Find where the given text appears and provide that cell's center as (X, Y) coordinate. 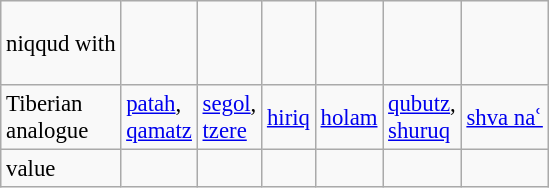
value (61, 169)
Tiberiananalogue (61, 118)
hiriq (289, 118)
qubutz,shuruq (422, 118)
shva naʿ (504, 118)
patah,qamatz (159, 118)
niqqud with (61, 43)
holam (349, 118)
segol,tzere (229, 118)
